Locate the cell with the specified text and output its [x, y] center coordinate. 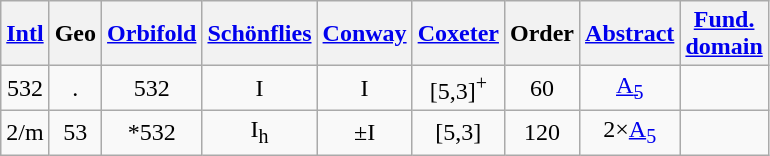
. [75, 88]
Order [542, 34]
Intl [25, 34]
53 [75, 132]
60 [542, 88]
Orbifold [152, 34]
Abstract [630, 34]
*532 [152, 132]
Schönflies [260, 34]
[5,3] [458, 132]
Coxeter [458, 34]
A5 [630, 88]
Ih [260, 132]
±I [364, 132]
Geo [75, 34]
2/m [25, 132]
Fund.domain [724, 34]
Conway [364, 34]
[5,3]+ [458, 88]
120 [542, 132]
2×A5 [630, 132]
